Return the [x, y] coordinate for the center point of the cell that contains the specified text.  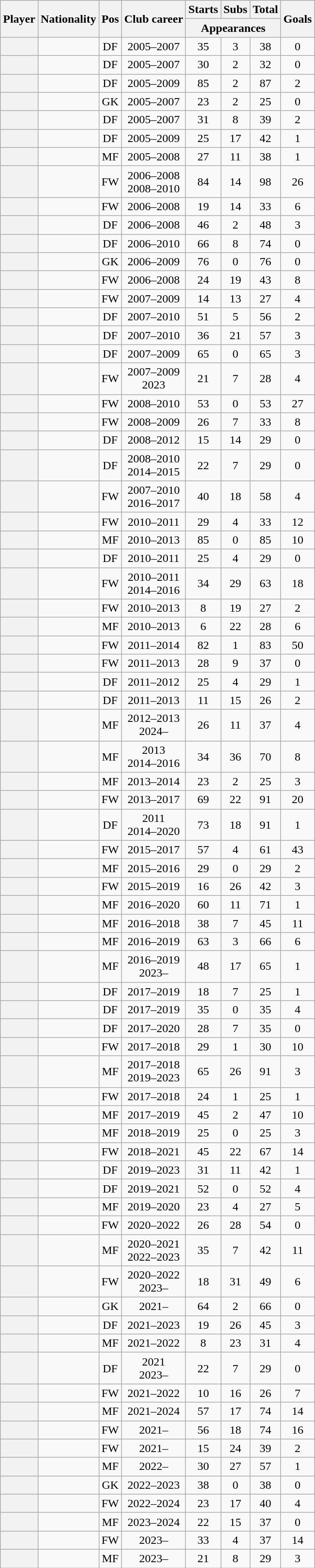
2007–20102016–2017 [154, 497]
2008–2010 [154, 403]
2015–2016 [154, 868]
2022– [154, 1467]
13 [235, 299]
64 [203, 1307]
82 [203, 645]
51 [203, 317]
32 [266, 65]
Nationality [68, 19]
2019–2023 [154, 1170]
Player [19, 19]
2013–2017 [154, 800]
71 [266, 905]
20 [298, 800]
2006–2010 [154, 243]
46 [203, 225]
47 [266, 1115]
2019–2021 [154, 1188]
2016–2018 [154, 923]
2013–2014 [154, 781]
Total [266, 10]
2015–2017 [154, 849]
Club career [154, 19]
2011–2012 [154, 682]
2010–20112014–2016 [154, 583]
2011–2014 [154, 645]
50 [298, 645]
Starts [203, 10]
2021–2024 [154, 1411]
83 [266, 645]
67 [266, 1151]
2020–20212022–2023 [154, 1250]
84 [203, 182]
69 [203, 800]
Goals [298, 19]
58 [266, 497]
73 [203, 824]
2018–2021 [154, 1151]
2018–2019 [154, 1133]
2008–2009 [154, 422]
20132014–2016 [154, 757]
2008–2012 [154, 440]
2021–2023 [154, 1325]
Subs [235, 10]
2019–2020 [154, 1207]
2017–2020 [154, 1028]
98 [266, 182]
2023–2024 [154, 1522]
2016–2019 [154, 942]
2012–20132024– [154, 725]
60 [203, 905]
2006–2009 [154, 262]
2016–20192023– [154, 966]
2022–2024 [154, 1503]
49 [266, 1281]
20112014–2020 [154, 824]
20212023– [154, 1368]
87 [266, 83]
61 [266, 849]
2015–2019 [154, 886]
Pos [110, 19]
2008–20102014–2015 [154, 465]
9 [235, 663]
2007–20092023 [154, 379]
70 [266, 757]
12 [298, 521]
2022–2023 [154, 1485]
2005–2008 [154, 157]
2017–20182019–2023 [154, 1072]
2020–2022 [154, 1225]
2006–20082008–2010 [154, 182]
2020–20222023– [154, 1281]
54 [266, 1225]
2016–2020 [154, 905]
Appearances [233, 28]
